Return the (x, y) coordinate for the center point of the cell that contains the specified text.  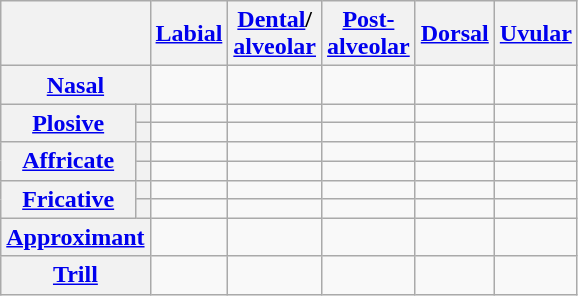
Dorsal (454, 34)
Fricative (68, 199)
Approximant (76, 237)
Dental/alveolar (275, 34)
Post-alveolar (369, 34)
Plosive (68, 123)
Labial (189, 34)
Affricate (68, 161)
Nasal (76, 85)
Trill (76, 275)
Uvular (536, 34)
